From the cell containing the given text, extract its center point as (X, Y) coordinate. 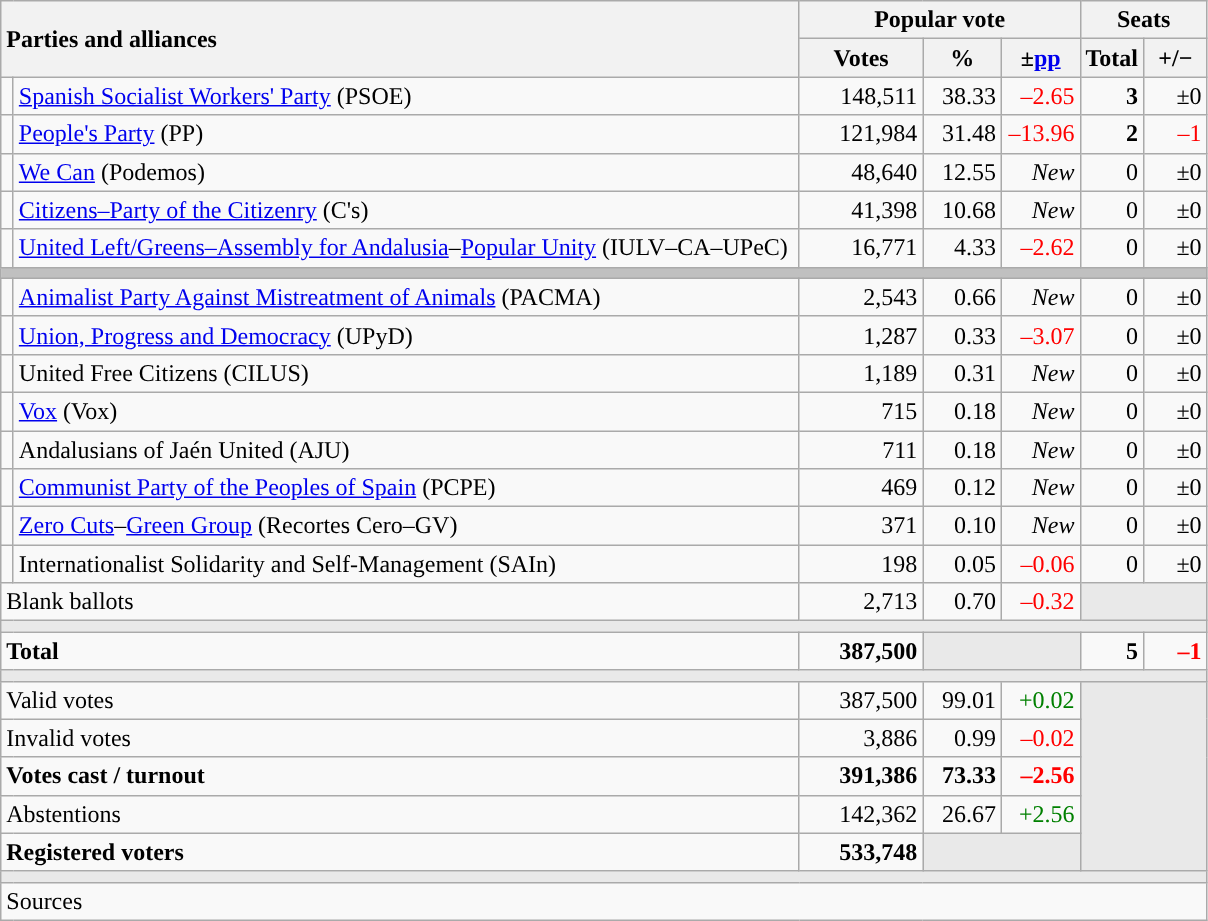
Citizens–Party of the Citizenry (C's) (406, 210)
–2.56 (1040, 776)
12.55 (962, 172)
2,543 (861, 297)
United Free Citizens (CILUS) (406, 373)
73.33 (962, 776)
1,287 (861, 335)
1,189 (861, 373)
–3.07 (1040, 335)
38.33 (962, 96)
Seats (1144, 20)
–0.06 (1040, 564)
10.68 (962, 210)
0.33 (962, 335)
48,640 (861, 172)
We Can (Podemos) (406, 172)
Parties and alliances (400, 39)
Blank ballots (400, 602)
3 (1112, 96)
198 (861, 564)
5 (1112, 651)
±pp (1040, 58)
+2.56 (1040, 814)
31.48 (962, 134)
Invalid votes (400, 738)
Zero Cuts–Green Group (Recortes Cero–GV) (406, 526)
469 (861, 488)
Union, Progress and Democracy (UPyD) (406, 335)
0.10 (962, 526)
0.12 (962, 488)
4.33 (962, 248)
99.01 (962, 700)
2 (1112, 134)
–2.65 (1040, 96)
Internationalist Solidarity and Self-Management (SAIn) (406, 564)
121,984 (861, 134)
0.99 (962, 738)
148,511 (861, 96)
+0.02 (1040, 700)
Sources (604, 901)
533,748 (861, 852)
% (962, 58)
United Left/Greens–Assembly for Andalusia–Popular Unity (IULV–CA–UPeC) (406, 248)
Votes (861, 58)
371 (861, 526)
3,886 (861, 738)
2,713 (861, 602)
Votes cast / turnout (400, 776)
Animalist Party Against Mistreatment of Animals (PACMA) (406, 297)
0.66 (962, 297)
142,362 (861, 814)
0.31 (962, 373)
715 (861, 411)
+/− (1176, 58)
–2.62 (1040, 248)
391,386 (861, 776)
26.67 (962, 814)
Vox (Vox) (406, 411)
Registered voters (400, 852)
People's Party (PP) (406, 134)
–0.02 (1040, 738)
–0.32 (1040, 602)
0.05 (962, 564)
41,398 (861, 210)
711 (861, 449)
Spanish Socialist Workers' Party (PSOE) (406, 96)
0.70 (962, 602)
–13.96 (1040, 134)
Communist Party of the Peoples of Spain (PCPE) (406, 488)
Abstentions (400, 814)
Valid votes (400, 700)
Andalusians of Jaén United (AJU) (406, 449)
Popular vote (940, 20)
16,771 (861, 248)
